Determine the [x, y] coordinate at the center of the cell enclosing the given text.  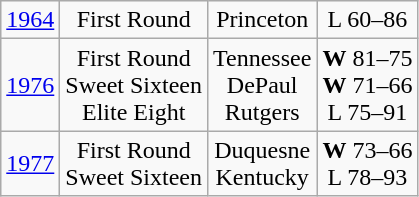
Princeton [262, 20]
First RoundSweet Sixteen [134, 164]
DuquesneKentucky [262, 164]
1977 [30, 164]
TennesseeDePaulRutgers [262, 85]
W 81–75W 71–66L 75–91 [368, 85]
First RoundSweet SixteenElite Eight [134, 85]
W 73–66L 78–93 [368, 164]
L 60–86 [368, 20]
First Round [134, 20]
1964 [30, 20]
1976 [30, 85]
